Find where the given text appears and provide that cell's center as [X, Y] coordinate. 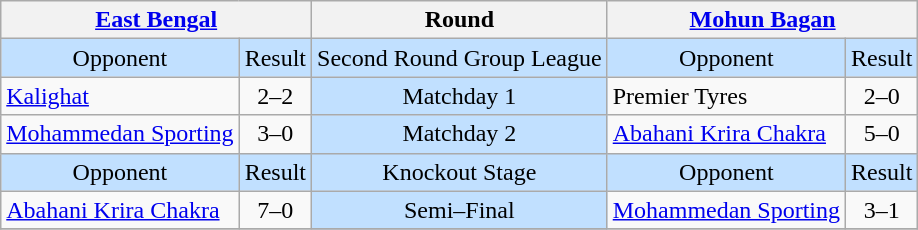
3–0 [275, 134]
Matchday 1 [460, 96]
2–2 [275, 96]
2–0 [882, 96]
Mohun Bagan [762, 20]
Round [460, 20]
Knockout Stage [460, 172]
Kalighat [120, 96]
Premier Tyres [726, 96]
5–0 [882, 134]
3–1 [882, 210]
7–0 [275, 210]
Semi–Final [460, 210]
Matchday 2 [460, 134]
Second Round Group League [460, 58]
East Bengal [156, 20]
